Extract the [x, y] coordinate from the center of the cell holding the provided text.  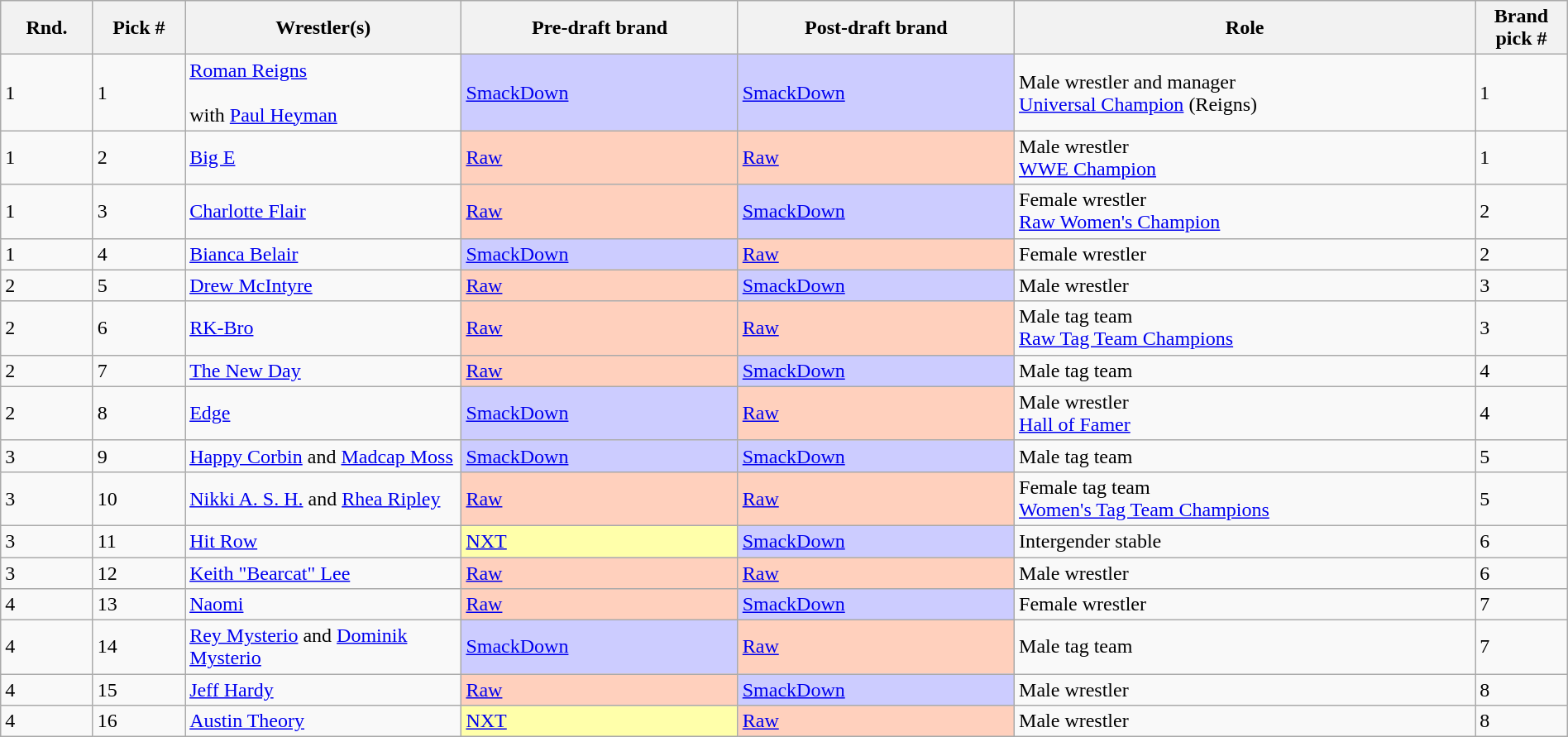
Hit Row [323, 541]
10 [139, 498]
Edge [323, 414]
12 [139, 573]
Male tag teamRaw Tag Team Champions [1245, 328]
Wrestler(s) [323, 28]
Big E [323, 157]
Drew McIntyre [323, 285]
Nikki A. S. H. and Rhea Ripley [323, 498]
Rey Mysterio and Dominik Mysterio [323, 647]
Role [1245, 28]
Post-draft brand [876, 28]
Male wrestlerHall of Famer [1245, 414]
Male wrestlerWWE Champion [1245, 157]
Female tag teamWomen's Tag Team Champions [1245, 498]
RK-Bro [323, 328]
11 [139, 541]
13 [139, 605]
9 [139, 456]
The New Day [323, 371]
Austin Theory [323, 721]
Female wrestlerRaw Women's Champion [1245, 212]
Pick # [139, 28]
Male wrestler and managerUniversal Champion (Reigns) [1245, 93]
Rnd. [46, 28]
Pre-draft brand [600, 28]
15 [139, 690]
Naomi [323, 605]
Intergender stable [1245, 541]
Roman Reignswith Paul Heyman [323, 93]
Jeff Hardy [323, 690]
16 [139, 721]
Bianca Belair [323, 254]
Charlotte Flair [323, 212]
Brand pick # [1522, 28]
14 [139, 647]
Happy Corbin and Madcap Moss [323, 456]
Keith "Bearcat" Lee [323, 573]
